For the text-containing cell, return its midpoint in [X, Y] coordinate format. 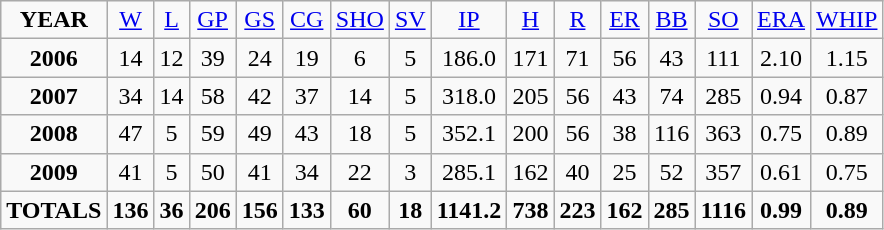
116 [672, 134]
19 [306, 58]
YEAR [54, 20]
60 [360, 210]
H [530, 20]
1116 [723, 210]
200 [530, 134]
12 [172, 58]
363 [723, 134]
SHO [360, 20]
TOTALS [54, 210]
36 [172, 210]
WHIP [847, 20]
318.0 [469, 96]
2009 [54, 172]
24 [260, 58]
BB [672, 20]
6 [360, 58]
0.87 [847, 96]
136 [130, 210]
2008 [54, 134]
59 [212, 134]
GP [212, 20]
39 [212, 58]
205 [530, 96]
1141.2 [469, 210]
37 [306, 96]
133 [306, 210]
0.99 [782, 210]
SV [410, 20]
W [130, 20]
47 [130, 134]
42 [260, 96]
2007 [54, 96]
156 [260, 210]
0.61 [782, 172]
38 [624, 134]
0.94 [782, 96]
111 [723, 58]
2006 [54, 58]
357 [723, 172]
1.15 [847, 58]
ER [624, 20]
738 [530, 210]
SO [723, 20]
58 [212, 96]
25 [624, 172]
74 [672, 96]
223 [578, 210]
49 [260, 134]
171 [530, 58]
3 [410, 172]
285.1 [469, 172]
50 [212, 172]
ERA [782, 20]
CG [306, 20]
186.0 [469, 58]
206 [212, 210]
352.1 [469, 134]
IP [469, 20]
L [172, 20]
71 [578, 58]
2.10 [782, 58]
R [578, 20]
40 [578, 172]
22 [360, 172]
52 [672, 172]
GS [260, 20]
